From the cell containing the given text, extract its center point as (x, y) coordinate. 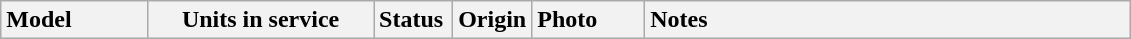
Notes (888, 20)
Units in service (261, 20)
Photo (588, 20)
Status (414, 20)
Origin (492, 20)
Model (74, 20)
